Determine the (X, Y) coordinate at the center of the cell enclosing the given text.  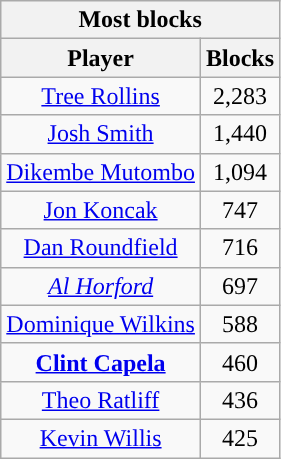
Tree Rollins (101, 96)
716 (240, 248)
Jon Koncak (101, 210)
425 (240, 438)
Blocks (240, 58)
1,440 (240, 134)
Kevin Willis (101, 438)
Clint Capela (101, 362)
1,094 (240, 172)
460 (240, 362)
436 (240, 400)
2,283 (240, 96)
Josh Smith (101, 134)
Al Horford (101, 286)
Theo Ratliff (101, 400)
Most blocks (140, 20)
Dan Roundfield (101, 248)
747 (240, 210)
Player (101, 58)
588 (240, 324)
697 (240, 286)
Dikembe Mutombo (101, 172)
Dominique Wilkins (101, 324)
